Identify which cell holds the provided text, then report its (x, y) central coordinate. 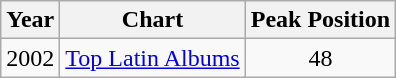
Chart (152, 20)
Peak Position (320, 20)
Year (30, 20)
48 (320, 58)
Top Latin Albums (152, 58)
2002 (30, 58)
